Return the [x, y] coordinate for the center point of the cell that contains the specified text.  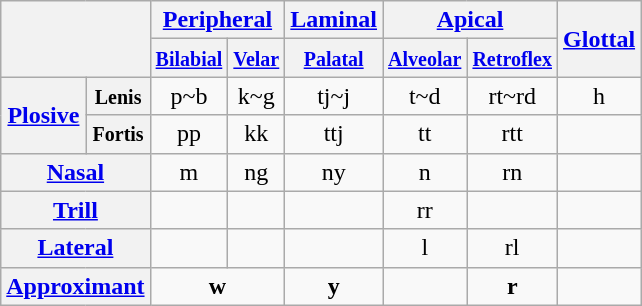
k~g [256, 96]
Lateral [76, 248]
rr [425, 210]
w [218, 286]
Apical [470, 20]
rt~rd [512, 96]
ng [256, 172]
Lenis [118, 96]
Glottal [600, 39]
Retroflex [512, 58]
Fortis [118, 134]
Plosive [44, 115]
Trill [76, 210]
Laminal [334, 20]
kk [256, 134]
t~d [425, 96]
r [512, 286]
l [425, 248]
ny [334, 172]
Velar [256, 58]
m [189, 172]
Approximant [76, 286]
ttj [334, 134]
tj~j [334, 96]
pp [189, 134]
y [334, 286]
Nasal [76, 172]
Peripheral [218, 20]
tt [425, 134]
Alveolar [425, 58]
Bilabial [189, 58]
p~b [189, 96]
rtt [512, 134]
Palatal [334, 58]
rn [512, 172]
n [425, 172]
h [600, 96]
rl [512, 248]
